Capture the cell that displays the provided text and extract its [x, y] central coordinate. 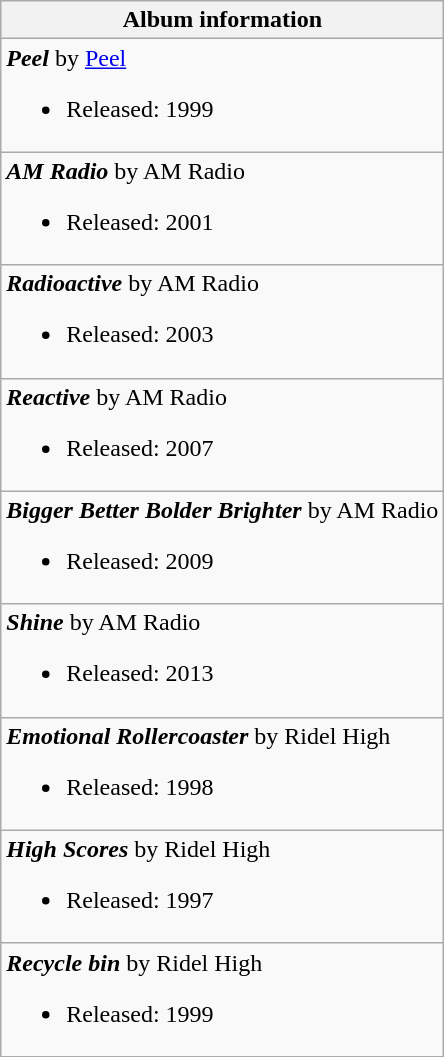
Peel by PeelReleased: 1999 [222, 96]
AM Radio by AM RadioReleased: 2001 [222, 208]
Reactive by AM RadioReleased: 2007 [222, 434]
Recycle bin by Ridel HighReleased: 1999 [222, 1000]
Album information [222, 20]
Bigger Better Bolder Brighter by AM RadioReleased: 2009 [222, 548]
Shine by AM RadioReleased: 2013 [222, 660]
Emotional Rollercoaster by Ridel HighReleased: 1998 [222, 774]
High Scores by Ridel HighReleased: 1997 [222, 886]
Radioactive by AM RadioReleased: 2003 [222, 322]
